Find where the given text appears and provide that cell's center as [x, y] coordinate. 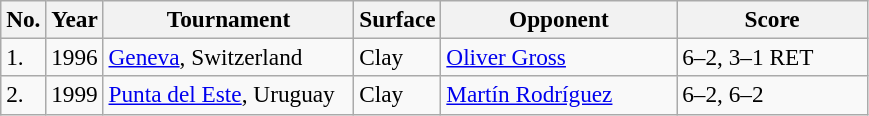
1996 [74, 57]
Year [74, 19]
1. [24, 57]
Oliver Gross [559, 57]
Opponent [559, 19]
2. [24, 95]
Surface [398, 19]
Score [772, 19]
Tournament [228, 19]
Geneva, Switzerland [228, 57]
Punta del Este, Uruguay [228, 95]
6–2, 6–2 [772, 95]
6–2, 3–1 RET [772, 57]
No. [24, 19]
Martín Rodríguez [559, 95]
1999 [74, 95]
